Identify which cell holds the provided text, then report its (X, Y) central coordinate. 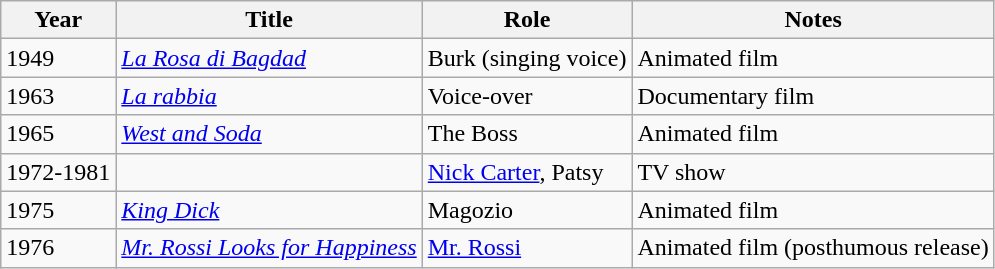
Voice-over (527, 96)
Mr. Rossi (527, 248)
Magozio (527, 210)
1949 (58, 58)
Title (269, 20)
Notes (813, 20)
The Boss (527, 134)
1963 (58, 96)
1965 (58, 134)
Nick Carter, Patsy (527, 172)
King Dick (269, 210)
TV show (813, 172)
La Rosa di Bagdad (269, 58)
Mr. Rossi Looks for Happiness (269, 248)
West and Soda (269, 134)
Year (58, 20)
Burk (singing voice) (527, 58)
La rabbia (269, 96)
Animated film (posthumous release) (813, 248)
1976 (58, 248)
Role (527, 20)
1972-1981 (58, 172)
Documentary film (813, 96)
1975 (58, 210)
